Return the [x, y] coordinate for the center point of the cell that contains the specified text.  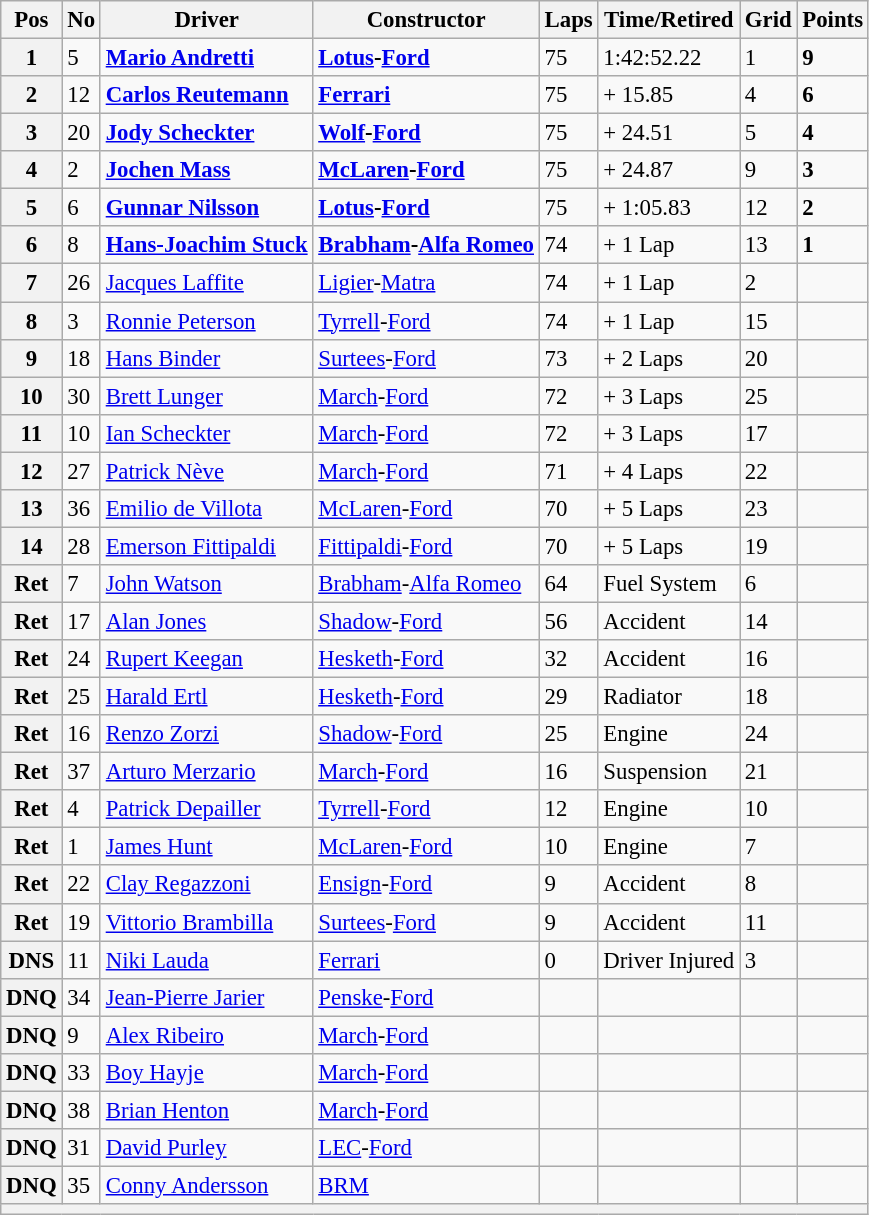
Harald Ertl [206, 697]
1:42:52.22 [669, 58]
+ 4 Laps [669, 471]
Penske-Ford [426, 997]
Renzo Zorzi [206, 734]
0 [568, 960]
John Watson [206, 584]
Jochen Mass [206, 170]
Fuel System [669, 584]
64 [568, 584]
Vittorio Brambilla [206, 922]
Radiator [669, 697]
Rupert Keegan [206, 659]
DNS [32, 960]
15 [768, 321]
Driver [206, 20]
Jean-Pierre Jarier [206, 997]
Jody Scheckter [206, 133]
Ligier-Matra [426, 283]
Patrick Nève [206, 471]
Jacques Laffite [206, 283]
Conny Andersson [206, 1185]
+ 24.87 [669, 170]
Emerson Fittipaldi [206, 546]
27 [81, 471]
BRM [426, 1185]
No [81, 20]
Ensign-Ford [426, 885]
26 [81, 283]
Grid [768, 20]
Hans-Joachim Stuck [206, 245]
Niki Lauda [206, 960]
21 [768, 772]
Driver Injured [669, 960]
Suspension [669, 772]
32 [568, 659]
71 [568, 471]
+ 2 Laps [669, 358]
Boy Hayje [206, 1073]
Wolf-Ford [426, 133]
Patrick Depailler [206, 809]
Clay Regazzoni [206, 885]
Arturo Merzario [206, 772]
+ 1:05.83 [669, 208]
Time/Retired [669, 20]
+ 24.51 [669, 133]
28 [81, 546]
+ 15.85 [669, 95]
Fittipaldi-Ford [426, 546]
Alex Ribeiro [206, 1035]
Ronnie Peterson [206, 321]
Laps [568, 20]
33 [81, 1073]
38 [81, 1110]
Alan Jones [206, 621]
36 [81, 509]
30 [81, 396]
Ian Scheckter [206, 433]
37 [81, 772]
James Hunt [206, 847]
Gunnar Nilsson [206, 208]
David Purley [206, 1148]
Constructor [426, 20]
Emilio de Villota [206, 509]
Brett Lunger [206, 396]
29 [568, 697]
56 [568, 621]
Carlos Reutemann [206, 95]
34 [81, 997]
Pos [32, 20]
31 [81, 1148]
35 [81, 1185]
LEC-Ford [426, 1148]
73 [568, 358]
Brian Henton [206, 1110]
Hans Binder [206, 358]
23 [768, 509]
Mario Andretti [206, 58]
Points [832, 20]
